Scan for the cell matching the given text and deliver its (x, y) coordinate at center. 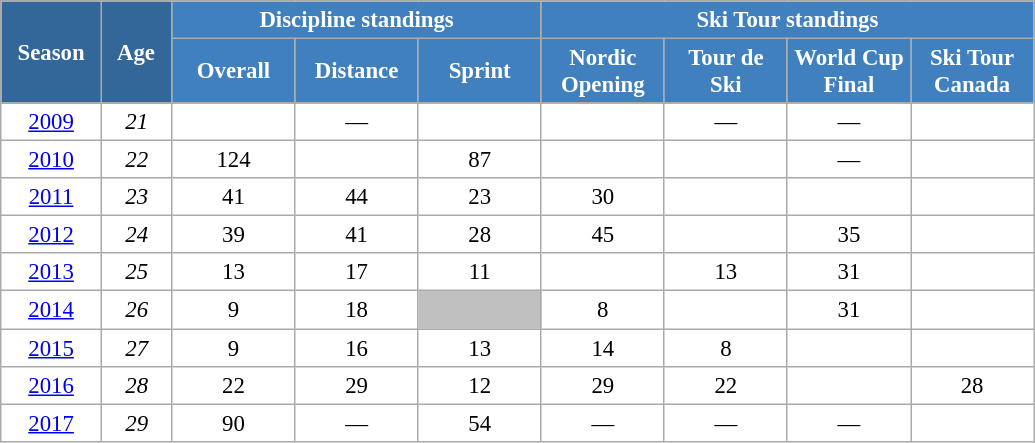
26 (136, 310)
39 (234, 235)
24 (136, 235)
16 (356, 348)
2009 (52, 122)
Ski Tour standings (787, 20)
17 (356, 273)
90 (234, 423)
14 (602, 348)
Ski TourCanada (972, 72)
12 (480, 385)
21 (136, 122)
2013 (52, 273)
2011 (52, 197)
Age (136, 52)
45 (602, 235)
2015 (52, 348)
2012 (52, 235)
NordicOpening (602, 72)
Overall (234, 72)
2016 (52, 385)
World CupFinal (848, 72)
Distance (356, 72)
Sprint (480, 72)
25 (136, 273)
2017 (52, 423)
44 (356, 197)
Discipline standings (356, 20)
2014 (52, 310)
35 (848, 235)
30 (602, 197)
18 (356, 310)
2010 (52, 160)
54 (480, 423)
Season (52, 52)
124 (234, 160)
11 (480, 273)
87 (480, 160)
Tour deSki (726, 72)
27 (136, 348)
